Output the (x, y) coordinate of the center of the cell containing the given text.  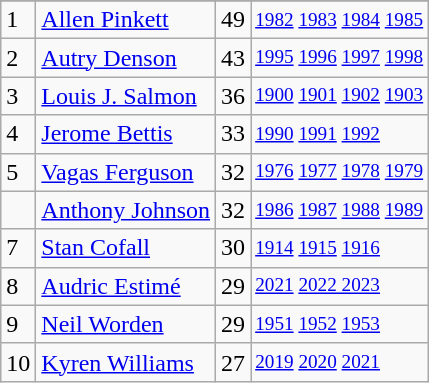
Autry Denson (126, 58)
36 (234, 96)
1976 1977 1978 1979 (340, 172)
1986 1987 1988 1989 (340, 210)
43 (234, 58)
Vagas Ferguson (126, 172)
1995 1996 1997 1998 (340, 58)
1951 1952 1953 (340, 324)
4 (18, 134)
3 (18, 96)
10 (18, 362)
1982 1983 1984 1985 (340, 20)
Anthony Johnson (126, 210)
1 (18, 20)
8 (18, 286)
49 (234, 20)
33 (234, 134)
1914 1915 1916 (340, 248)
Neil Worden (126, 324)
Jerome Bettis (126, 134)
9 (18, 324)
7 (18, 248)
Louis J. Salmon (126, 96)
2 (18, 58)
Audric Estimé (126, 286)
2021 2022 2023 (340, 286)
Allen Pinkett (126, 20)
1900 1901 1902 1903 (340, 96)
2019 2020 2021 (340, 362)
5 (18, 172)
Kyren Williams (126, 362)
1990 1991 1992 (340, 134)
30 (234, 248)
27 (234, 362)
Stan Cofall (126, 248)
